Detect which cell encompasses the target text, then output its (x, y) center coordinate. 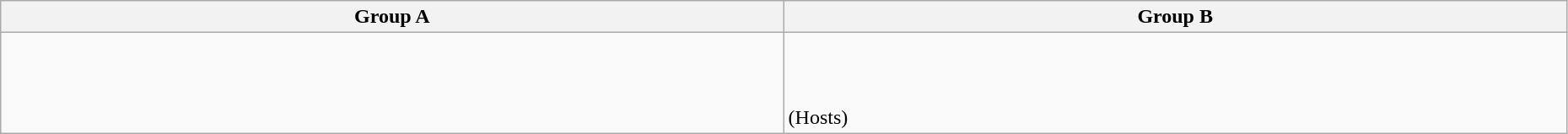
Group A (392, 17)
Group B (1175, 17)
(Hosts) (1175, 83)
